Pinpoint the cell where the given text exists, returning its (x, y) midpoint coordinate. 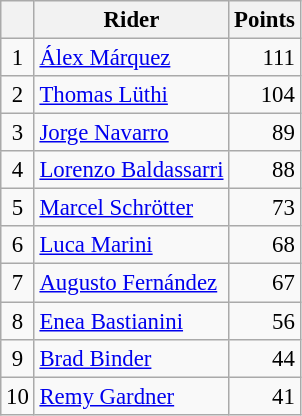
Jorge Navarro (132, 133)
104 (264, 95)
2 (18, 95)
44 (264, 358)
6 (18, 245)
Álex Márquez (132, 58)
67 (264, 283)
88 (264, 170)
73 (264, 208)
89 (264, 133)
8 (18, 321)
1 (18, 58)
Brad Binder (132, 358)
3 (18, 133)
Enea Bastianini (132, 321)
Rider (132, 20)
56 (264, 321)
4 (18, 170)
7 (18, 283)
Marcel Schrötter (132, 208)
Remy Gardner (132, 396)
Thomas Lüthi (132, 95)
68 (264, 245)
10 (18, 396)
111 (264, 58)
9 (18, 358)
5 (18, 208)
Augusto Fernández (132, 283)
Points (264, 20)
41 (264, 396)
Lorenzo Baldassarri (132, 170)
Luca Marini (132, 245)
